Extract the [x, y] coordinate from the center of the cell holding the provided text.  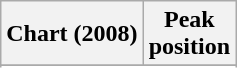
Chart (2008) [72, 34]
Peakposition [189, 34]
